Return the (X, Y) coordinate for the center point of the cell that contains the specified text.  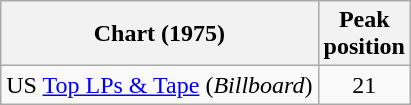
Peakposition (364, 34)
21 (364, 85)
US Top LPs & Tape (Billboard) (160, 85)
Chart (1975) (160, 34)
